Return [X, Y] of the center of cell containing provided text 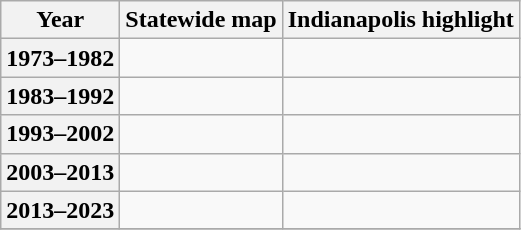
Year [60, 20]
1973–1982 [60, 58]
1993–2002 [60, 134]
Indianapolis highlight [400, 20]
Statewide map [201, 20]
2003–2013 [60, 172]
2013–2023 [60, 210]
1983–1992 [60, 96]
